Identify which cell holds the provided text, then report its (X, Y) central coordinate. 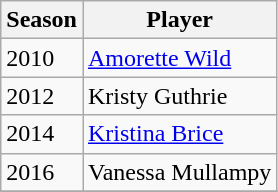
Season (42, 20)
2014 (42, 134)
2016 (42, 172)
Amorette Wild (179, 58)
Kristy Guthrie (179, 96)
2012 (42, 96)
Kristina Brice (179, 134)
2010 (42, 58)
Vanessa Mullampy (179, 172)
Player (179, 20)
